Capture the cell that displays the provided text and extract its [x, y] central coordinate. 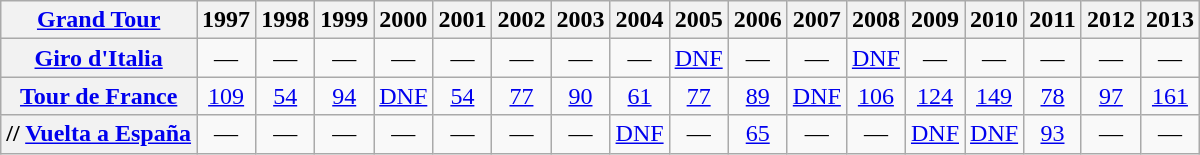
2004 [640, 20]
124 [934, 96]
Tour de France [99, 96]
1998 [286, 20]
// Vuelta a España [99, 134]
2003 [580, 20]
1999 [344, 20]
106 [876, 96]
2001 [462, 20]
2006 [758, 20]
2013 [1170, 20]
90 [580, 96]
97 [1110, 96]
2010 [994, 20]
78 [1053, 96]
161 [1170, 96]
2002 [522, 20]
1997 [226, 20]
93 [1053, 134]
2005 [698, 20]
Grand Tour [99, 20]
Giro d'Italia [99, 58]
2009 [934, 20]
2012 [1110, 20]
2008 [876, 20]
2000 [404, 20]
109 [226, 96]
65 [758, 134]
61 [640, 96]
149 [994, 96]
94 [344, 96]
2011 [1053, 20]
2007 [816, 20]
89 [758, 96]
